Provide the [x, y] coordinate of the cell's center where the given text is located.  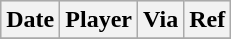
Via [160, 20]
Ref [208, 20]
Player [99, 20]
Date [30, 20]
